Scan for the cell matching the given text and deliver its (x, y) coordinate at center. 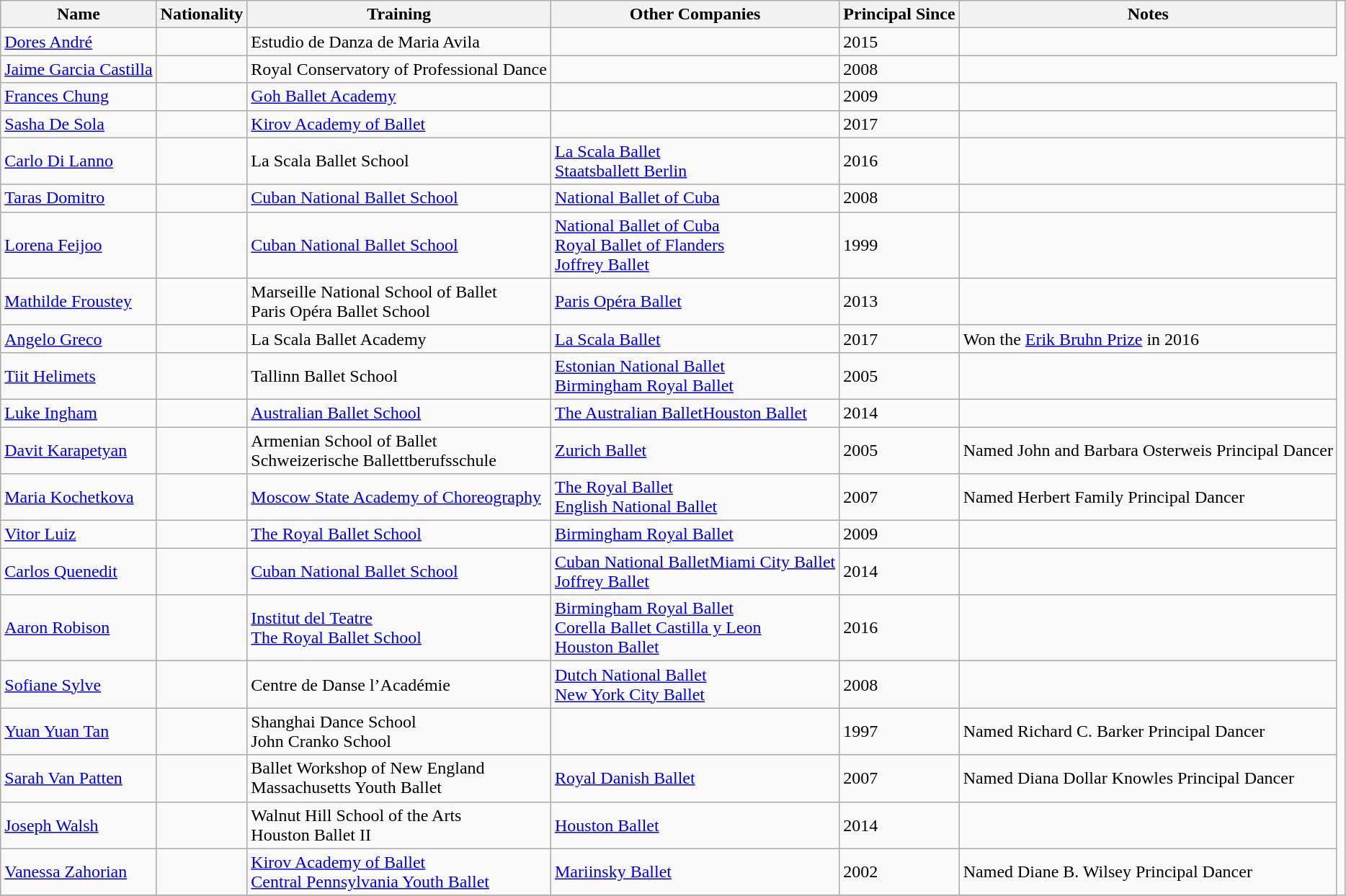
2015 (899, 42)
Dutch National Ballet New York City Ballet (695, 684)
Sasha De Sola (79, 124)
Ballet Workshop of New England Massachusetts Youth Ballet (399, 778)
La Scala Ballet Academy (399, 339)
Birmingham Royal BalletCorella Ballet Castilla y LeonHouston Ballet (695, 628)
Vitor Luiz (79, 534)
Won the Erik Bruhn Prize in 2016 (1148, 339)
Centre de Danse l’Académie (399, 684)
Maria Kochetkova (79, 497)
Armenian School of Ballet Schweizerische Ballettberufsschule (399, 449)
2013 (899, 301)
Shanghai Dance SchoolJohn Cranko School (399, 732)
Marseille National School of Ballet Paris Opéra Ballet School (399, 301)
Luke Ingham (79, 413)
Tallinn Ballet School (399, 376)
Named Richard C. Barker Principal Dancer (1148, 732)
La Scala Ballet (695, 339)
Goh Ballet Academy (399, 97)
Houston Ballet (695, 825)
Paris Opéra Ballet (695, 301)
Aaron Robison (79, 628)
Training (399, 14)
Carlos Quenedit (79, 572)
Kirov Academy of Ballet (399, 124)
Tiit Helimets (79, 376)
Mariinsky Ballet (695, 872)
The Australian BalletHouston Ballet (695, 413)
La Scala Ballet School (399, 161)
Carlo Di Lanno (79, 161)
1997 (899, 732)
Royal Danish Ballet (695, 778)
Name (79, 14)
Named Diane B. Wilsey Principal Dancer (1148, 872)
Other Companies (695, 14)
Named John and Barbara Osterweis Principal Dancer (1148, 449)
1999 (899, 245)
Birmingham Royal Ballet (695, 534)
Vanessa Zahorian (79, 872)
Frances Chung (79, 97)
Davit Karapetyan (79, 449)
Principal Since (899, 14)
Kirov Academy of Ballet Central Pennsylvania Youth Ballet (399, 872)
Lorena Feijoo (79, 245)
La Scala BalletStaatsballett Berlin (695, 161)
Nationality (202, 14)
2002 (899, 872)
Jaime Garcia Castilla (79, 69)
The Royal Ballet School (399, 534)
Sarah Van Patten (79, 778)
Taras Domitro (79, 198)
National Ballet of Cuba (695, 198)
Estonian National Ballet Birmingham Royal Ballet (695, 376)
Angelo Greco (79, 339)
Dores André (79, 42)
Sofiane Sylve (79, 684)
Institut del TeatreThe Royal Ballet School (399, 628)
Yuan Yuan Tan (79, 732)
Joseph Walsh (79, 825)
Royal Conservatory of Professional Dance (399, 69)
Notes (1148, 14)
Named Herbert Family Principal Dancer (1148, 497)
Australian Ballet School (399, 413)
The Royal Ballet English National Ballet (695, 497)
Mathilde Froustey (79, 301)
Zurich Ballet (695, 449)
Cuban National BalletMiami City BalletJoffrey Ballet (695, 572)
Walnut Hill School of the Arts Houston Ballet II (399, 825)
National Ballet of Cuba Royal Ballet of Flanders Joffrey Ballet (695, 245)
Named Diana Dollar Knowles Principal Dancer (1148, 778)
Moscow State Academy of Choreography (399, 497)
Estudio de Danza de Maria Avila (399, 42)
